From the cell containing the given text, extract its center point as [X, Y] coordinate. 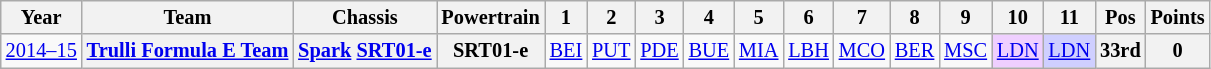
BEI [566, 51]
6 [808, 17]
Powertrain [490, 17]
Pos [1120, 17]
Team [188, 17]
LBH [808, 51]
3 [659, 17]
4 [709, 17]
Trulli Formula E Team [188, 51]
BUE [709, 51]
Points [1178, 17]
7 [862, 17]
33rd [1120, 51]
1 [566, 17]
5 [758, 17]
MIA [758, 51]
BER [914, 51]
Spark SRT01-e [364, 51]
Year [42, 17]
10 [1018, 17]
PDE [659, 51]
PUT [611, 51]
MCO [862, 51]
2 [611, 17]
SRT01-e [490, 51]
2014–15 [42, 51]
MSC [966, 51]
8 [914, 17]
Chassis [364, 17]
11 [1070, 17]
9 [966, 17]
0 [1178, 51]
